Determine the [x, y] coordinate at the center of the cell enclosing the given text.  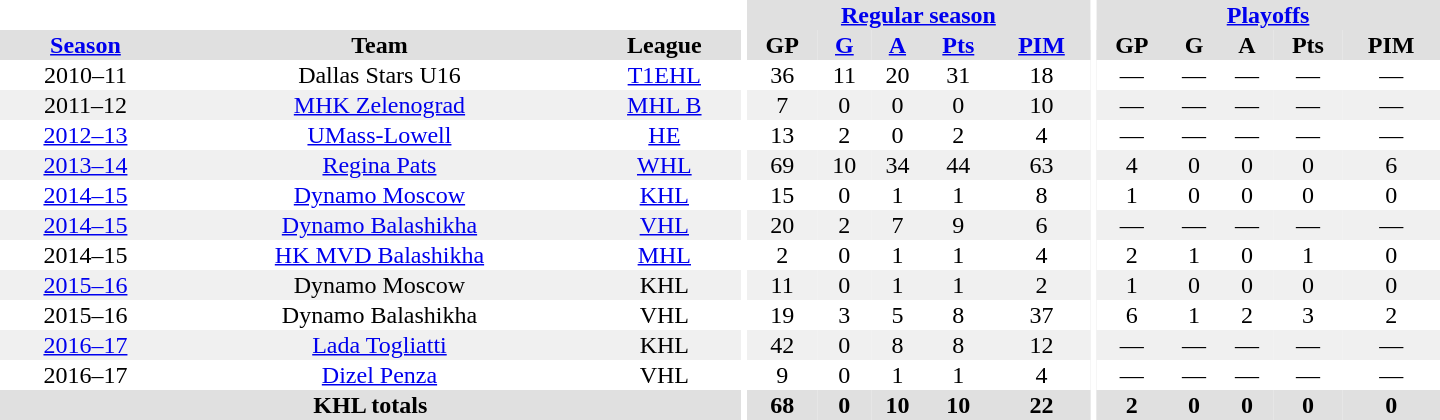
Season [86, 45]
UMass-Lowell [380, 135]
HK MVD Balashikha [380, 255]
68 [782, 405]
League [664, 45]
42 [782, 345]
Dallas Stars U16 [380, 75]
T1EHL [664, 75]
2010–11 [86, 75]
12 [1042, 345]
Lada Togliatti [380, 345]
15 [782, 195]
KHL totals [370, 405]
34 [898, 165]
MHL B [664, 105]
44 [958, 165]
31 [958, 75]
19 [782, 315]
WHL [664, 165]
2012–13 [86, 135]
2011–12 [86, 105]
Regular season [918, 15]
37 [1042, 315]
Playoffs [1268, 15]
36 [782, 75]
63 [1042, 165]
13 [782, 135]
2013–14 [86, 165]
MHK Zelenograd [380, 105]
Team [380, 45]
MHL [664, 255]
18 [1042, 75]
69 [782, 165]
5 [898, 315]
Dizel Penza [380, 375]
Regina Pats [380, 165]
HE [664, 135]
22 [1042, 405]
